Return [x, y] of the center of cell containing provided text 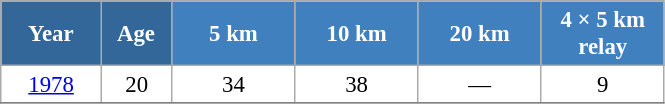
38 [356, 85]
5 km [234, 34]
Age [136, 34]
20 km [480, 34]
20 [136, 85]
34 [234, 85]
— [480, 85]
1978 [52, 85]
4 × 5 km relay [602, 34]
10 km [356, 34]
Year [52, 34]
9 [602, 85]
